Determine the (X, Y) coordinate at the center of the cell enclosing the given text.  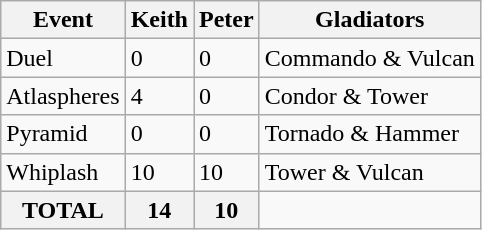
Duel (63, 58)
Pyramid (63, 134)
TOTAL (63, 210)
Tornado & Hammer (370, 134)
Gladiators (370, 20)
Peter (227, 20)
Atlaspheres (63, 96)
Keith (159, 20)
Whiplash (63, 172)
Event (63, 20)
Tower & Vulcan (370, 172)
Condor & Tower (370, 96)
14 (159, 210)
4 (159, 96)
Commando & Vulcan (370, 58)
